Pinpoint the cell where the given text exists, returning its (X, Y) midpoint coordinate. 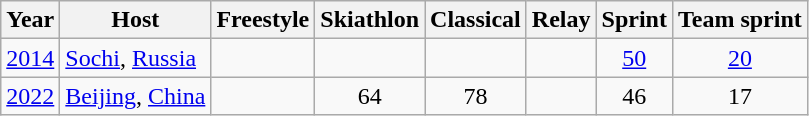
78 (476, 96)
2022 (30, 96)
2014 (30, 58)
Host (136, 20)
Beijing, China (136, 96)
Team sprint (740, 20)
50 (634, 58)
20 (740, 58)
46 (634, 96)
Sochi, Russia (136, 58)
Year (30, 20)
Classical (476, 20)
64 (370, 96)
Sprint (634, 20)
Relay (561, 20)
17 (740, 96)
Freestyle (263, 20)
Skiathlon (370, 20)
